Find where the given text appears and provide that cell's center as (X, Y) coordinate. 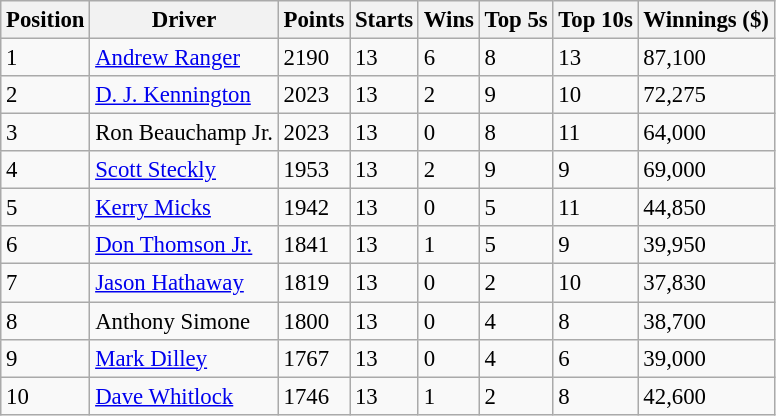
39,000 (706, 358)
1746 (314, 396)
Don Thomson Jr. (184, 245)
87,100 (706, 58)
D. J. Kennington (184, 95)
Jason Hathaway (184, 283)
39,950 (706, 245)
1953 (314, 170)
2190 (314, 58)
42,600 (706, 396)
Winnings ($) (706, 20)
Wins (448, 20)
38,700 (706, 321)
1942 (314, 208)
1767 (314, 358)
44,850 (706, 208)
72,275 (706, 95)
Kerry Micks (184, 208)
64,000 (706, 133)
Points (314, 20)
1819 (314, 283)
Top 10s (596, 20)
1841 (314, 245)
1800 (314, 321)
Starts (384, 20)
69,000 (706, 170)
7 (46, 283)
Driver (184, 20)
Position (46, 20)
Ron Beauchamp Jr. (184, 133)
Mark Dilley (184, 358)
Andrew Ranger (184, 58)
37,830 (706, 283)
Scott Steckly (184, 170)
Anthony Simone (184, 321)
Top 5s (516, 20)
3 (46, 133)
Dave Whitlock (184, 396)
